Output the [x, y] coordinate of the center of the cell containing the given text.  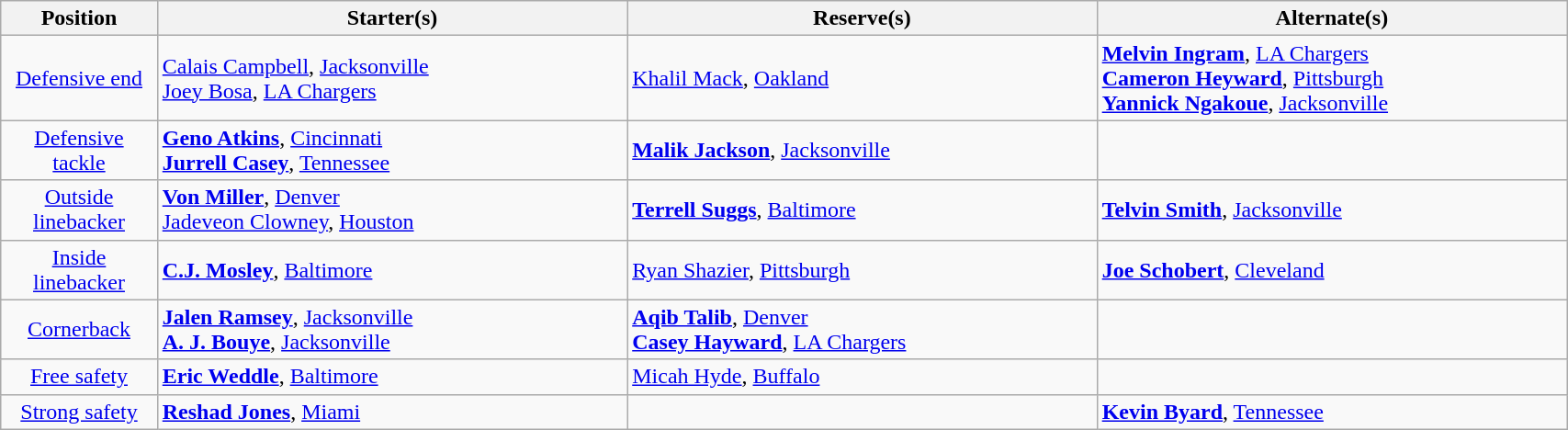
Malik Jackson, Jacksonville [862, 151]
Kevin Byard, Tennessee [1332, 412]
Calais Campbell, Jacksonville Joey Bosa, LA Chargers [391, 78]
Position [79, 18]
Aqib Talib, Denver Casey Hayward, LA Chargers [862, 329]
Von Miller, Denver Jadeveon Clowney, Houston [391, 209]
C.J. Mosley, Baltimore [391, 270]
Starter(s) [391, 18]
Inside linebacker [79, 270]
Khalil Mack, Oakland [862, 78]
Reserve(s) [862, 18]
Terrell Suggs, Baltimore [862, 209]
Free safety [79, 377]
Eric Weddle, Baltimore [391, 377]
Alternate(s) [1332, 18]
Defensive end [79, 78]
Joe Schobert, Cleveland [1332, 270]
Cornerback [79, 329]
Jalen Ramsey, Jacksonville A. J. Bouye, Jacksonville [391, 329]
Strong safety [79, 412]
Ryan Shazier, Pittsburgh [862, 270]
Micah Hyde, Buffalo [862, 377]
Geno Atkins, Cincinnati Jurrell Casey, Tennessee [391, 151]
Telvin Smith, Jacksonville [1332, 209]
Reshad Jones, Miami [391, 412]
Melvin Ingram, LA Chargers Cameron Heyward, Pittsburgh Yannick Ngakoue, Jacksonville [1332, 78]
Outside linebacker [79, 209]
Defensive tackle [79, 151]
